From the cell containing the given text, extract its center point as (x, y) coordinate. 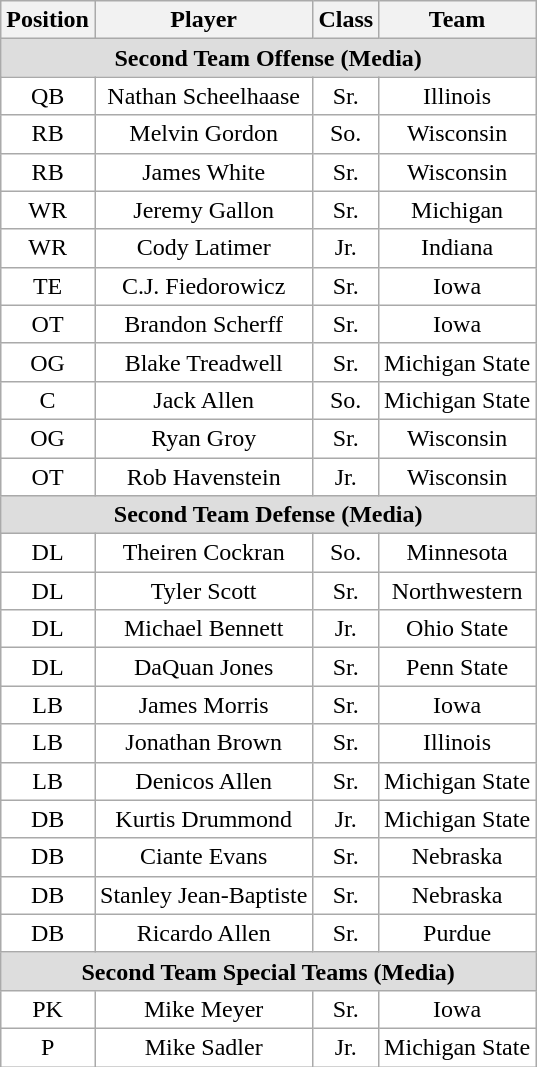
C.J. Fiedorowicz (203, 286)
Ricardo Allen (203, 933)
Team (458, 20)
Theiren Cockran (203, 553)
Stanley Jean-Baptiste (203, 895)
Position (48, 20)
Second Team Defense (Media) (268, 515)
James White (203, 172)
Class (346, 20)
Ciante Evans (203, 857)
Brandon Scherff (203, 324)
Mike Sadler (203, 1047)
Player (203, 20)
QB (48, 96)
Indiana (458, 248)
Purdue (458, 933)
Second Team Offense (Media) (268, 58)
C (48, 400)
Minnesota (458, 553)
Ohio State (458, 629)
Tyler Scott (203, 591)
Jack Allen (203, 400)
TE (48, 286)
Cody Latimer (203, 248)
Nathan Scheelhaase (203, 96)
Mike Meyer (203, 1009)
Northwestern (458, 591)
Penn State (458, 667)
Jeremy Gallon (203, 210)
James Morris (203, 705)
Michigan (458, 210)
Blake Treadwell (203, 362)
DaQuan Jones (203, 667)
PK (48, 1009)
Michael Bennett (203, 629)
P (48, 1047)
Second Team Special Teams (Media) (268, 971)
Jonathan Brown (203, 743)
Denicos Allen (203, 781)
Ryan Groy (203, 438)
Rob Havenstein (203, 477)
Kurtis Drummond (203, 819)
Melvin Gordon (203, 134)
